Return the (X, Y) coordinate for the center point of the cell that contains the specified text.  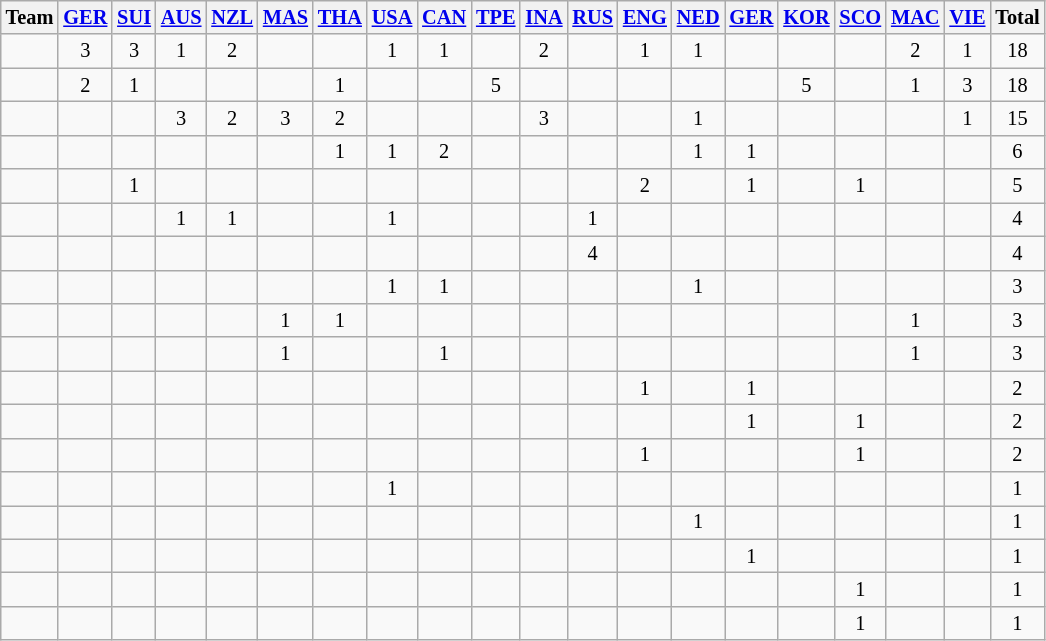
INA (544, 17)
CAN (444, 17)
15 (1017, 118)
NED (698, 17)
SUI (134, 17)
ENG (645, 17)
Team (30, 17)
AUS (181, 17)
MAS (286, 17)
VIE (967, 17)
THA (340, 17)
MAC (915, 17)
TPE (496, 17)
USA (392, 17)
6 (1017, 152)
RUS (592, 17)
NZL (232, 17)
Total (1017, 17)
SCO (860, 17)
KOR (806, 17)
